Output the (x, y) coordinate of the center of the cell containing the given text.  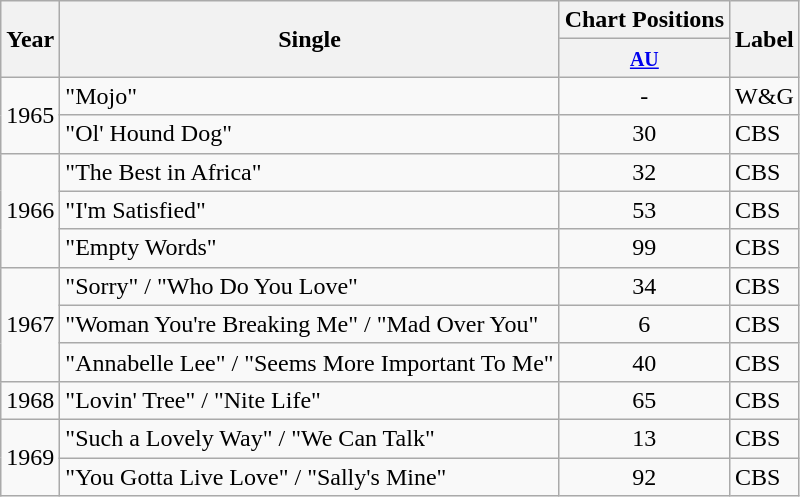
13 (644, 438)
92 (644, 477)
Year (30, 39)
- (644, 96)
30 (644, 134)
1969 (30, 457)
"Empty Words" (310, 248)
1968 (30, 400)
W&G (765, 96)
"I'm Satisfied" (310, 210)
"Mojo" (310, 96)
6 (644, 324)
34 (644, 286)
Single (310, 39)
40 (644, 362)
32 (644, 172)
"Such a Lovely Way" / "We Can Talk" (310, 438)
1965 (30, 115)
"Ol' Hound Dog" (310, 134)
"The Best in Africa" (310, 172)
AU (644, 58)
"You Gotta Live Love" / "Sally's Mine" (310, 477)
99 (644, 248)
Chart Positions (644, 20)
"Sorry" / "Who Do You Love" (310, 286)
1966 (30, 210)
53 (644, 210)
"Lovin' Tree" / "Nite Life" (310, 400)
1967 (30, 324)
65 (644, 400)
"Woman You're Breaking Me" / "Mad Over You" (310, 324)
"Annabelle Lee" / "Seems More Important To Me" (310, 362)
Label (765, 39)
